Provide the [X, Y] coordinate of the cell's center where the given text is located.  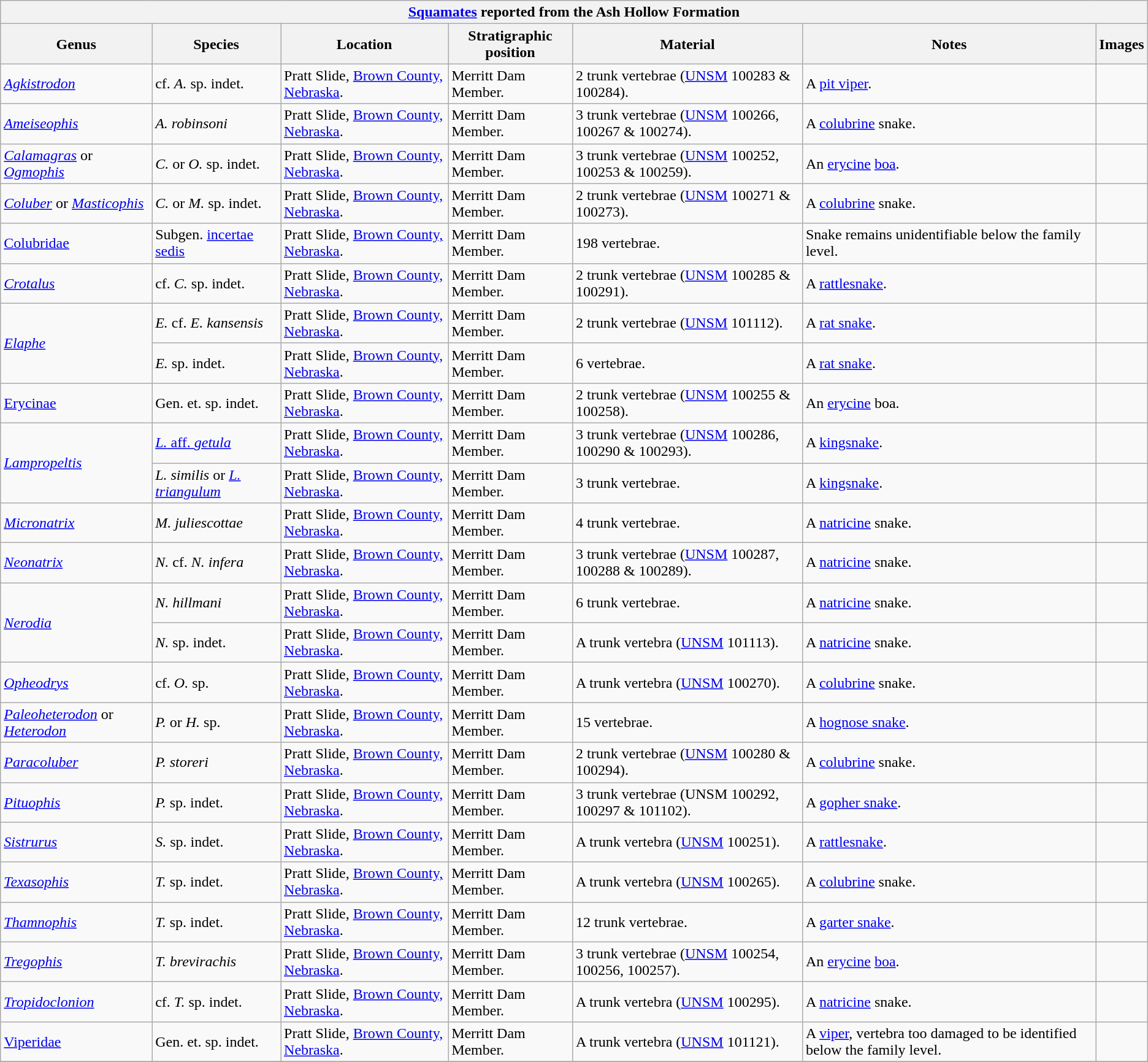
A trunk vertebra (UNSM 100251). [687, 842]
Nerodia [76, 623]
6 vertebrae. [687, 363]
Erycinae [76, 402]
Coluber or Masticophis [76, 204]
P. or H. sp. [216, 723]
A garter snake. [949, 922]
S. sp. indet. [216, 842]
Agkistrodon [76, 83]
C. or M. sp. indet. [216, 204]
cf. C. sp. indet. [216, 283]
12 trunk vertebrae. [687, 922]
E. sp. indet. [216, 363]
cf. T. sp. indet. [216, 1001]
Viperidae [76, 1042]
3 trunk vertebrae (UNSM 100286, 100290 & 100293). [687, 443]
Squamates reported from the Ash Hollow Formation [574, 12]
A trunk vertebra (UNSM 100295). [687, 1001]
Tregophis [76, 962]
6 trunk vertebrae. [687, 602]
A pit viper. [949, 83]
Species [216, 44]
A gopher snake. [949, 802]
Material [687, 44]
A trunk vertebra (UNSM 100265). [687, 882]
2 trunk vertebrae (UNSM 100255 & 100258). [687, 402]
Calamagras or Ogmophis [76, 163]
Crotalus [76, 283]
Sistrurus [76, 842]
Lampropeltis [76, 463]
A trunk vertebra (UNSM 101113). [687, 643]
T. brevirachis [216, 962]
2 trunk vertebrae (UNSM 100271 & 100273). [687, 204]
Ameiseophis [76, 124]
2 trunk vertebrae (UNSM 101112). [687, 323]
P. storeri [216, 762]
A viper, vertebra too damaged to be identified below the family level. [949, 1042]
N. cf. N. infera [216, 563]
Texasophis [76, 882]
P. sp. indet. [216, 802]
C. or O. sp. indet. [216, 163]
N. sp. indet. [216, 643]
A. robinsoni [216, 124]
3 trunk vertebrae (UNSM 100287, 100288 & 100289). [687, 563]
Micronatrix [76, 523]
Tropidoclonion [76, 1001]
2 trunk vertebrae (UNSM 100283 & 100284). [687, 83]
A trunk vertebra (UNSM 101121). [687, 1042]
Paracoluber [76, 762]
198 vertebrae. [687, 243]
Colubridae [76, 243]
Images [1122, 44]
A hognose snake. [949, 723]
Subgen. incertae sedis [216, 243]
Paleoheterodon or Heterodon [76, 723]
L. aff. getula [216, 443]
Opheodrys [76, 682]
A trunk vertebra (UNSM 100270). [687, 682]
3 trunk vertebrae. [687, 482]
Location [364, 44]
cf. A. sp. indet. [216, 83]
Snake remains unidentifiable below the family level. [949, 243]
3 trunk vertebrae (UNSM 100254, 100256, 100257). [687, 962]
2 trunk vertebrae (UNSM 100280 & 100294). [687, 762]
L. similis or L. triangulum [216, 482]
M. juliescottae [216, 523]
Elaphe [76, 343]
Genus [76, 44]
4 trunk vertebrae. [687, 523]
2 trunk vertebrae (UNSM 100285 & 100291). [687, 283]
E. cf. E. kansensis [216, 323]
N. hillmani [216, 602]
3 trunk vertebrae (UNSM 100266, 100267 & 100274). [687, 124]
3 trunk vertebrae (UNSM 100292, 100297 & 101102). [687, 802]
Stratigraphic position [510, 44]
Neonatrix [76, 563]
3 trunk vertebrae (UNSM 100252, 100253 & 100259). [687, 163]
Notes [949, 44]
Thamnophis [76, 922]
cf. O. sp. [216, 682]
15 vertebrae. [687, 723]
Pituophis [76, 802]
